Provide the [X, Y] coordinate of the cell's center where the given text is located.  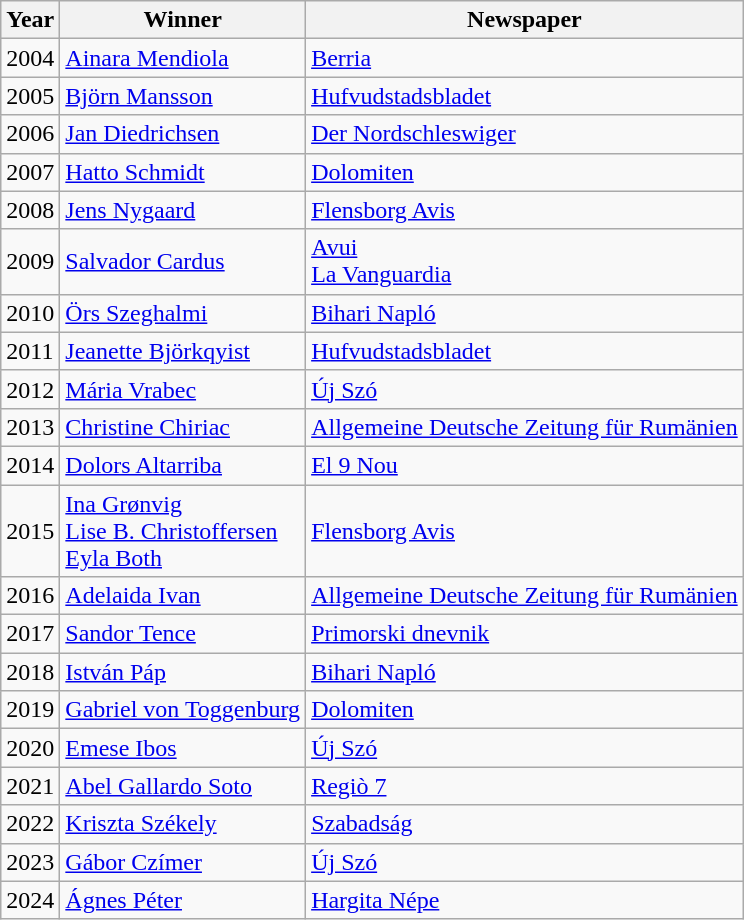
Björn Mansson [183, 96]
Örs Szeghalmi [183, 313]
2023 [30, 862]
AvuiLa Vanguardia [525, 262]
2024 [30, 900]
Ina GrønvigLise B. ChristoffersenEyla Both [183, 530]
2022 [30, 824]
2020 [30, 748]
Jens Nygaard [183, 210]
Adelaida Ivan [183, 596]
2017 [30, 634]
2014 [30, 465]
Ainara Mendiola [183, 58]
2007 [30, 172]
2015 [30, 530]
El 9 Nou [525, 465]
Mária Vrabec [183, 389]
István Páp [183, 672]
2006 [30, 134]
2010 [30, 313]
2021 [30, 786]
Jeanette Björkqyist [183, 351]
2019 [30, 710]
Salvador Cardus [183, 262]
2008 [30, 210]
2005 [30, 96]
Gabriel von Toggenburg [183, 710]
2013 [30, 427]
Sandor Tence [183, 634]
Kriszta Székely [183, 824]
Der Nordschleswiger [525, 134]
Emese Ibos [183, 748]
Newspaper [525, 20]
Gábor Czímer [183, 862]
Szabadság [525, 824]
Hargita Népe [525, 900]
Dolors Altarriba [183, 465]
Ágnes Péter [183, 900]
Primorski dnevnik [525, 634]
Regiò 7 [525, 786]
2016 [30, 596]
Winner [183, 20]
Abel Gallardo Soto [183, 786]
2018 [30, 672]
2011 [30, 351]
Berria [525, 58]
Christine Chiriac [183, 427]
2004 [30, 58]
Jan Diedrichsen [183, 134]
Year [30, 20]
2009 [30, 262]
Hatto Schmidt [183, 172]
2012 [30, 389]
